From the cell containing the given text, extract its center point as (x, y) coordinate. 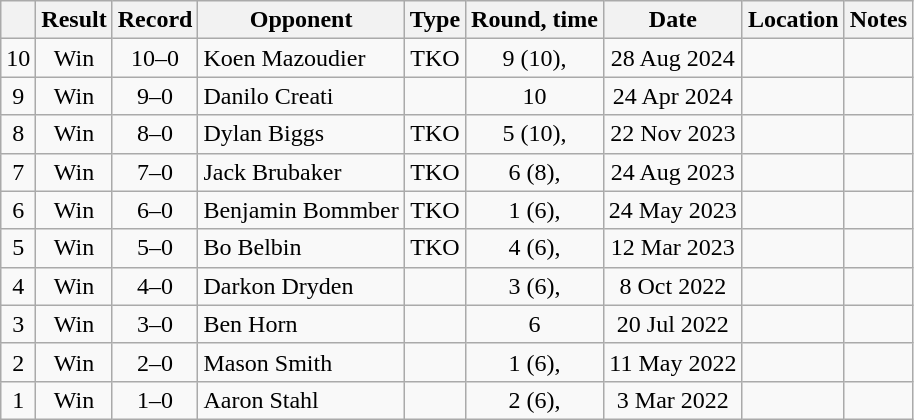
20 Jul 2022 (672, 324)
8 Oct 2022 (672, 286)
Bo Belbin (301, 248)
24 Apr 2024 (672, 96)
Ben Horn (301, 324)
5–0 (155, 248)
9–0 (155, 96)
4 (18, 286)
8–0 (155, 134)
4 (6), (535, 248)
11 May 2022 (672, 362)
Location (793, 20)
2–0 (155, 362)
Opponent (301, 20)
1–0 (155, 400)
7–0 (155, 172)
24 Aug 2023 (672, 172)
Mason Smith (301, 362)
Danilo Creati (301, 96)
Aaron Stahl (301, 400)
6 (8), (535, 172)
Koen Mazoudier (301, 58)
3–0 (155, 324)
9 (10), (535, 58)
3 Mar 2022 (672, 400)
28 Aug 2024 (672, 58)
4–0 (155, 286)
Benjamin Bommber (301, 210)
Type (434, 20)
24 May 2023 (672, 210)
1 (18, 400)
9 (18, 96)
5 (10), (535, 134)
12 Mar 2023 (672, 248)
2 (6), (535, 400)
10–0 (155, 58)
7 (18, 172)
22 Nov 2023 (672, 134)
Date (672, 20)
Result (74, 20)
Record (155, 20)
Notes (878, 20)
2 (18, 362)
Darkon Dryden (301, 286)
5 (18, 248)
8 (18, 134)
6–0 (155, 210)
Round, time (535, 20)
Jack Brubaker (301, 172)
3 (6), (535, 286)
Dylan Biggs (301, 134)
3 (18, 324)
